Capture the cell that displays the provided text and extract its (x, y) central coordinate. 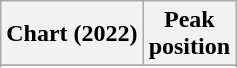
Peakposition (189, 34)
Chart (2022) (72, 34)
